Locate the cell with the specified text and output its [x, y] center coordinate. 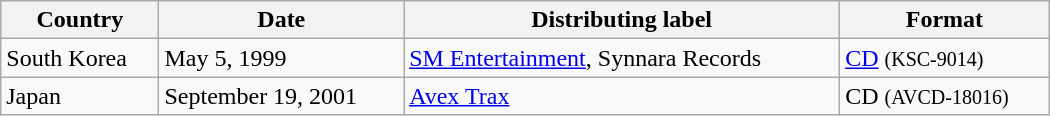
SM Entertainment, Synnara Records [622, 58]
September 19, 2001 [282, 96]
CD (AVCD-18016) [945, 96]
Format [945, 20]
Japan [80, 96]
May 5, 1999 [282, 58]
CD (KSC-9014) [945, 58]
Avex Trax [622, 96]
Date [282, 20]
Distributing label [622, 20]
South Korea [80, 58]
Country [80, 20]
